Locate the cell with the specified text and output its [X, Y] center coordinate. 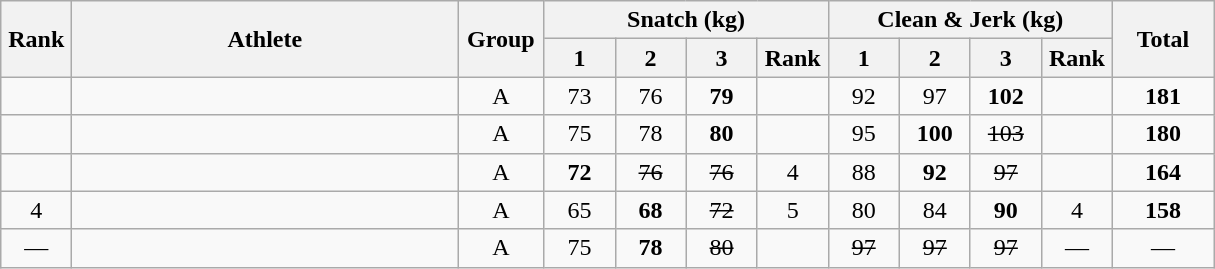
Clean & Jerk (kg) [970, 20]
Total [1162, 39]
158 [1162, 210]
164 [1162, 172]
Snatch (kg) [686, 20]
Athlete [265, 39]
65 [580, 210]
73 [580, 96]
181 [1162, 96]
84 [934, 210]
88 [864, 172]
95 [864, 134]
100 [934, 134]
68 [650, 210]
102 [1006, 96]
79 [722, 96]
Group [501, 39]
90 [1006, 210]
103 [1006, 134]
5 [792, 210]
180 [1162, 134]
